Find where the given text appears and provide that cell's center as (X, Y) coordinate. 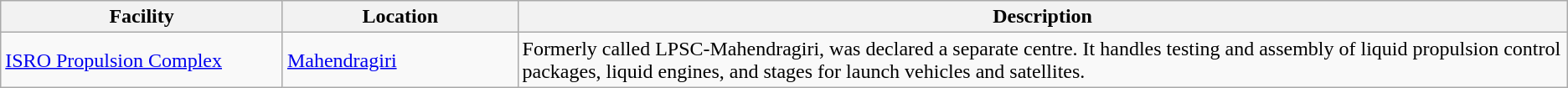
Location (400, 17)
ISRO Propulsion Complex (142, 60)
Facility (142, 17)
Mahendragiri (400, 60)
Description (1042, 17)
